Identify which cell holds the provided text, then report its [X, Y] central coordinate. 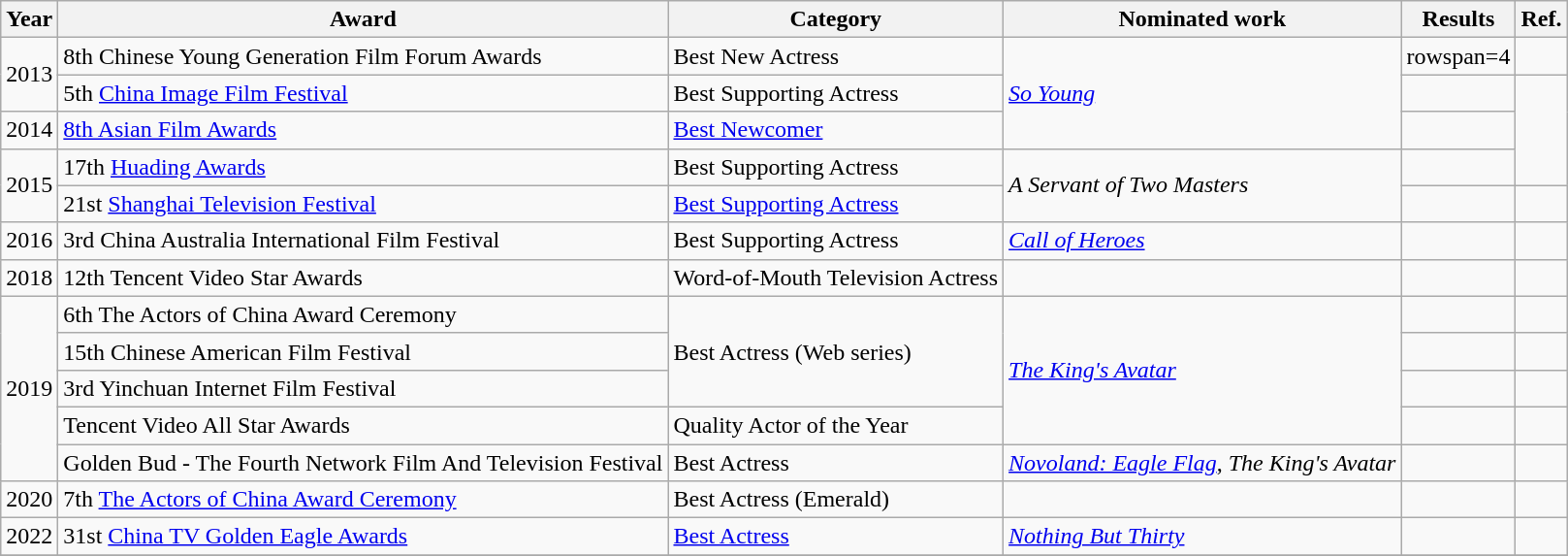
Best Newcomer [836, 130]
Quality Actor of the Year [836, 425]
2019 [29, 388]
3rd Yinchuan Internet Film Festival [363, 388]
Best Actress (Emerald) [836, 500]
6th The Actors of China Award Ceremony [363, 314]
2018 [29, 278]
2016 [29, 241]
Tencent Video All Star Awards [363, 425]
3rd China Australia International Film Festival [363, 241]
Golden Bud - The Fourth Network Film And Television Festival [363, 463]
2015 [29, 185]
2020 [29, 500]
A Servant of Two Masters [1202, 185]
Best Actress (Web series) [836, 351]
Novoland: Eagle Flag, The King's Avatar [1202, 463]
So Young [1202, 93]
Award [363, 19]
Nominated work [1202, 19]
Category [836, 19]
5th China Image Film Festival [363, 93]
8th Asian Film Awards [363, 130]
31st China TV Golden Eagle Awards [363, 537]
Ref. [1542, 19]
Best New Actress [836, 56]
2014 [29, 130]
7th The Actors of China Award Ceremony [363, 500]
Call of Heroes [1202, 241]
rowspan=4 [1458, 56]
12th Tencent Video Star Awards [363, 278]
8th Chinese Young Generation Film Forum Awards [363, 56]
2013 [29, 75]
The King's Avatar [1202, 370]
21st Shanghai Television Festival [363, 204]
Nothing But Thirty [1202, 537]
15th Chinese American Film Festival [363, 351]
2022 [29, 537]
17th Huading Awards [363, 167]
Word-of-Mouth Television Actress [836, 278]
Year [29, 19]
Results [1458, 19]
